Return [X, Y] of the center of cell containing provided text 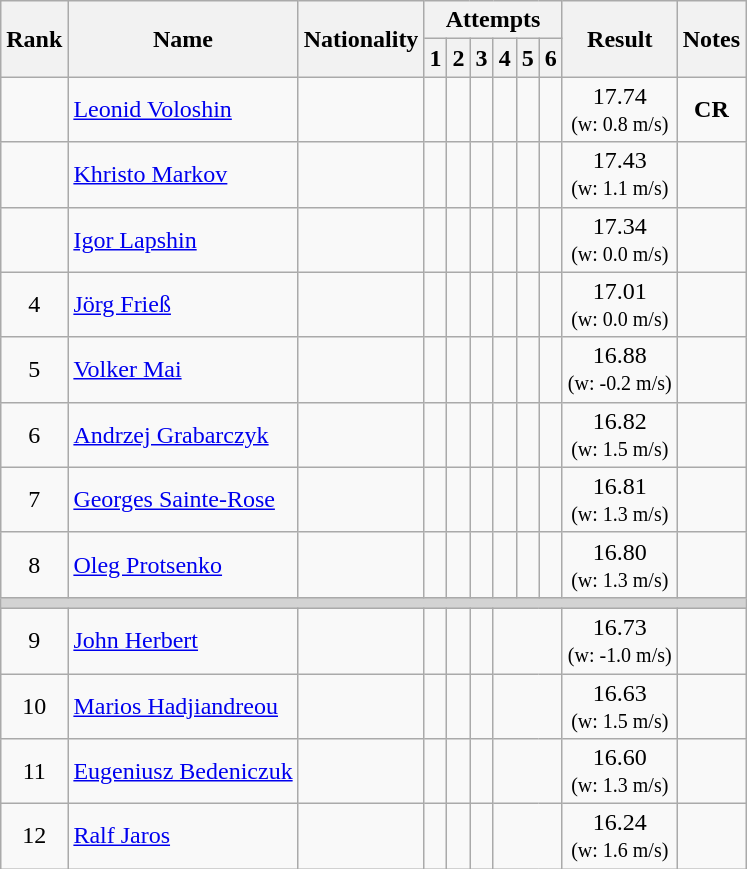
16.24(w: 1.6 m/s) [620, 836]
John Herbert [183, 640]
Result [620, 39]
Leonid Voloshin [183, 110]
Eugeniusz Bedeniczuk [183, 772]
Notes [711, 39]
Jörg Frieß [183, 304]
Khristo Markov [183, 174]
8 [34, 564]
Rank [34, 39]
Igor Lapshin [183, 240]
17.43(w: 1.1 m/s) [620, 174]
2 [458, 58]
17.01(w: 0.0 m/s) [620, 304]
16.88(w: -0.2 m/s) [620, 370]
CR [711, 110]
17.74(w: 0.8 m/s) [620, 110]
Volker Mai [183, 370]
16.73(w: -1.0 m/s) [620, 640]
9 [34, 640]
16.81(w: 1.3 m/s) [620, 500]
10 [34, 706]
12 [34, 836]
Nationality [361, 39]
1 [436, 58]
3 [482, 58]
7 [34, 500]
Oleg Protsenko [183, 564]
Marios Hadjiandreou [183, 706]
Ralf Jaros [183, 836]
16.60(w: 1.3 m/s) [620, 772]
Andrzej Grabarczyk [183, 434]
Georges Sainte-Rose [183, 500]
Attempts [493, 20]
16.82(w: 1.5 m/s) [620, 434]
17.34(w: 0.0 m/s) [620, 240]
Name [183, 39]
11 [34, 772]
16.63(w: 1.5 m/s) [620, 706]
16.80(w: 1.3 m/s) [620, 564]
